Locate the cell with the specified text and output its [x, y] center coordinate. 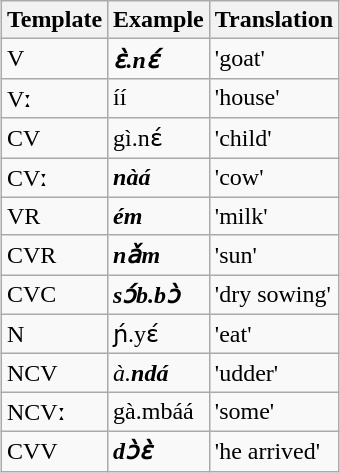
Vː [54, 98]
N [54, 334]
NCV [54, 373]
CVR [54, 255]
à.ndá [159, 373]
'sun' [274, 255]
Example [159, 20]
ém [159, 216]
nàá [159, 178]
VR [54, 216]
'cow' [274, 178]
NCVː [54, 412]
V [54, 59]
nǎm [159, 255]
gà.mbáá [159, 412]
'goat' [274, 59]
Template [54, 20]
CVC [54, 295]
dɔ̀ɛ̀ [159, 451]
CV [54, 138]
ɲ́.yɛ́ [159, 334]
'he arrived' [274, 451]
'house' [274, 98]
CVV [54, 451]
'milk' [274, 216]
'child' [274, 138]
Translation [274, 20]
'eat' [274, 334]
CVː [54, 178]
gì.nɛ́ [159, 138]
'some' [274, 412]
ɛ̀.nɛ́ [159, 59]
'dry sowing' [274, 295]
sɔ́b.bɔ̀ [159, 295]
íí [159, 98]
'udder' [274, 373]
